Search for the cell housing the specified text and yield its [x, y] center coordinate. 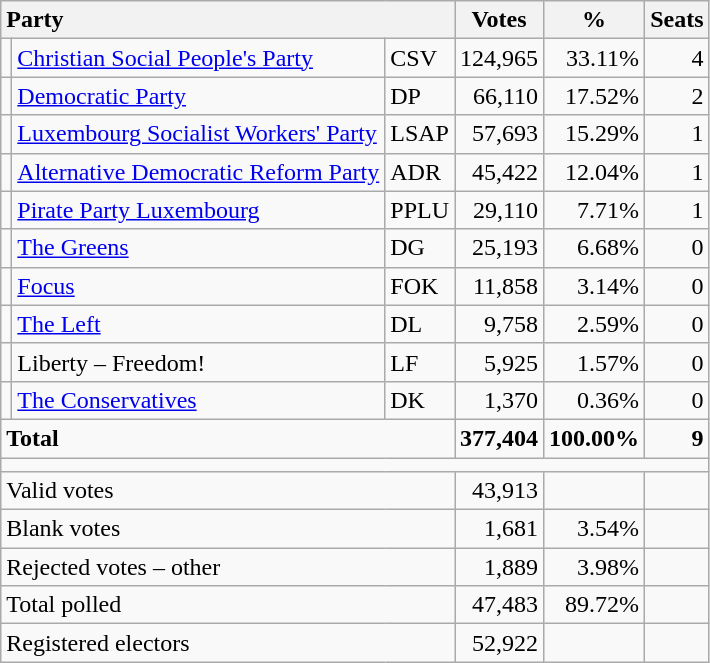
DL [420, 324]
6.68% [594, 248]
43,913 [498, 491]
Rejected votes – other [228, 567]
DK [420, 400]
The Greens [198, 248]
3.98% [594, 567]
DG [420, 248]
12.04% [594, 172]
7.71% [594, 210]
17.52% [594, 96]
29,110 [498, 210]
45,422 [498, 172]
66,110 [498, 96]
0.36% [594, 400]
1,370 [498, 400]
FOK [420, 286]
9 [677, 438]
124,965 [498, 58]
25,193 [498, 248]
ADR [420, 172]
CSV [420, 58]
1,889 [498, 567]
Focus [198, 286]
100.00% [594, 438]
47,483 [498, 605]
9,758 [498, 324]
2.59% [594, 324]
Liberty – Freedom! [198, 362]
Registered electors [228, 643]
377,404 [498, 438]
Valid votes [228, 491]
52,922 [498, 643]
1,681 [498, 529]
Votes [498, 20]
Alternative Democratic Reform Party [198, 172]
Blank votes [228, 529]
The Left [198, 324]
LF [420, 362]
Luxembourg Socialist Workers' Party [198, 134]
% [594, 20]
Total polled [228, 605]
11,858 [498, 286]
33.11% [594, 58]
57,693 [498, 134]
15.29% [594, 134]
1.57% [594, 362]
Total [228, 438]
3.14% [594, 286]
5,925 [498, 362]
LSAP [420, 134]
Seats [677, 20]
3.54% [594, 529]
Democratic Party [198, 96]
PPLU [420, 210]
Party [228, 20]
DP [420, 96]
The Conservatives [198, 400]
4 [677, 58]
Christian Social People's Party [198, 58]
89.72% [594, 605]
2 [677, 96]
Pirate Party Luxembourg [198, 210]
